For the text-containing cell, return its midpoint in (x, y) coordinate format. 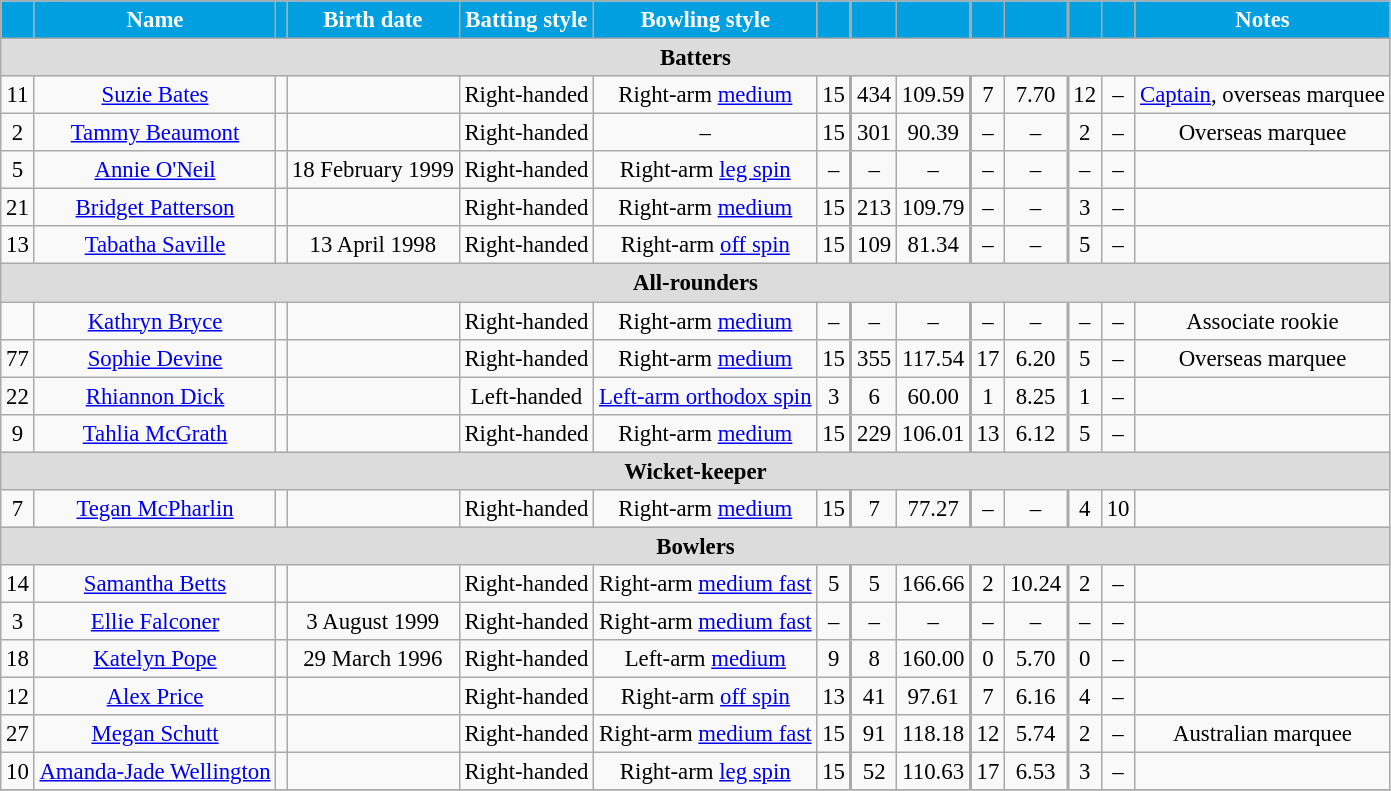
Rhiannon Dick (155, 396)
213 (874, 208)
Annie O'Neil (155, 170)
10.24 (1036, 584)
110.63 (934, 772)
60.00 (934, 396)
Notes (1262, 20)
5.70 (1036, 659)
91 (874, 734)
8.25 (1036, 396)
6.20 (1036, 358)
13 April 1998 (374, 245)
18 (18, 659)
109.79 (934, 208)
106.01 (934, 433)
109.59 (934, 95)
166.66 (934, 584)
355 (874, 358)
Birth date (374, 20)
Bowling style (706, 20)
Batting style (526, 20)
Bridget Patterson (155, 208)
301 (874, 133)
Alex Price (155, 697)
229 (874, 433)
97.61 (934, 697)
Australian marquee (1262, 734)
21 (18, 208)
Captain, overseas marquee (1262, 95)
All-rounders (696, 283)
Kathryn Bryce (155, 321)
5.74 (1036, 734)
Left-arm orthodox spin (706, 396)
Sophie Devine (155, 358)
18 February 1999 (374, 170)
Katelyn Pope (155, 659)
Associate rookie (1262, 321)
Tammy Beaumont (155, 133)
6 (874, 396)
Samantha Betts (155, 584)
6.16 (1036, 697)
Tabatha Saville (155, 245)
11 (18, 95)
29 March 1996 (374, 659)
Left-arm medium (706, 659)
22 (18, 396)
7.70 (1036, 95)
14 (18, 584)
Name (155, 20)
6.12 (1036, 433)
Amanda-Jade Wellington (155, 772)
117.54 (934, 358)
77 (18, 358)
Batters (696, 58)
160.00 (934, 659)
Bowlers (696, 546)
6.53 (1036, 772)
Suzie Bates (155, 95)
8 (874, 659)
109 (874, 245)
90.39 (934, 133)
81.34 (934, 245)
Megan Schutt (155, 734)
52 (874, 772)
77.27 (934, 509)
Ellie Falconer (155, 621)
3 August 1999 (374, 621)
41 (874, 697)
27 (18, 734)
434 (874, 95)
Left-handed (526, 396)
Wicket-keeper (696, 471)
Tahlia McGrath (155, 433)
118.18 (934, 734)
Tegan McPharlin (155, 509)
